Pinpoint the cell where the given text exists, returning its [X, Y] midpoint coordinate. 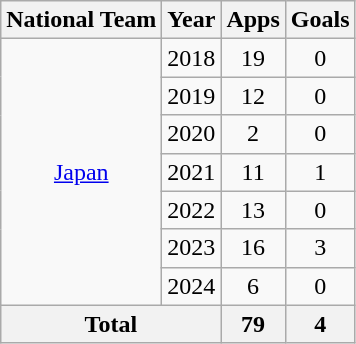
12 [253, 96]
19 [253, 58]
2022 [192, 210]
National Team [82, 20]
2024 [192, 286]
79 [253, 324]
Apps [253, 20]
4 [320, 324]
Goals [320, 20]
13 [253, 210]
1 [320, 172]
6 [253, 286]
Total [111, 324]
2018 [192, 58]
2020 [192, 134]
2023 [192, 248]
11 [253, 172]
Year [192, 20]
2 [253, 134]
2021 [192, 172]
3 [320, 248]
Japan [82, 172]
16 [253, 248]
2019 [192, 96]
